Identify which cell holds the provided text, then report its (X, Y) central coordinate. 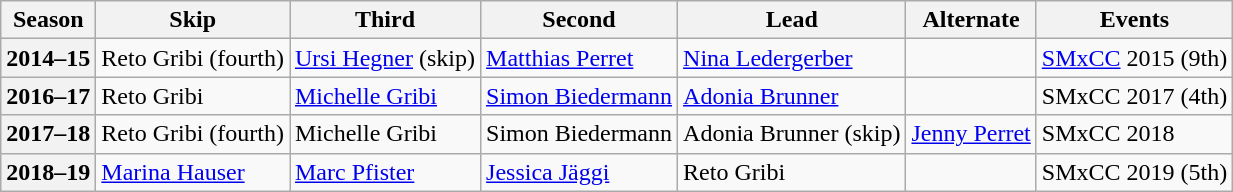
SMxCC 2019 (5th) (1134, 172)
Jessica Jäggi (580, 172)
2017–18 (48, 134)
Jenny Perret (971, 134)
2014–15 (48, 58)
Season (48, 20)
SMxCC 2018 (1134, 134)
2016–17 (48, 96)
Lead (792, 20)
Marc Pfister (386, 172)
SMxCC 2015 (9th) (1134, 58)
Third (386, 20)
Skip (193, 20)
SMxCC 2017 (4th) (1134, 96)
Second (580, 20)
Ursi Hegner (skip) (386, 58)
Alternate (971, 20)
Events (1134, 20)
Adonia Brunner (skip) (792, 134)
Matthias Perret (580, 58)
Nina Ledergerber (792, 58)
Marina Hauser (193, 172)
Adonia Brunner (792, 96)
2018–19 (48, 172)
